Scan for the cell matching the given text and deliver its (X, Y) coordinate at center. 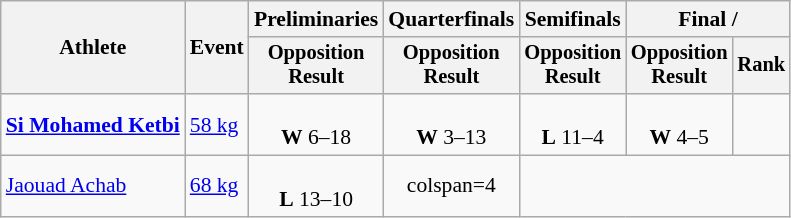
Quarterfinals (451, 19)
Preliminaries (316, 19)
58 kg (217, 124)
Athlete (93, 48)
L 13–10 (316, 186)
68 kg (217, 186)
W 3–13 (451, 124)
Semifinals (572, 19)
Final / (708, 19)
L 11–4 (572, 124)
Event (217, 48)
Si Mohamed Ketbi (93, 124)
Rank (762, 66)
Jaouad Achab (93, 186)
W 6–18 (316, 124)
W 4–5 (680, 124)
colspan=4 (451, 186)
